Scan for the cell matching the given text and deliver its [x, y] coordinate at center. 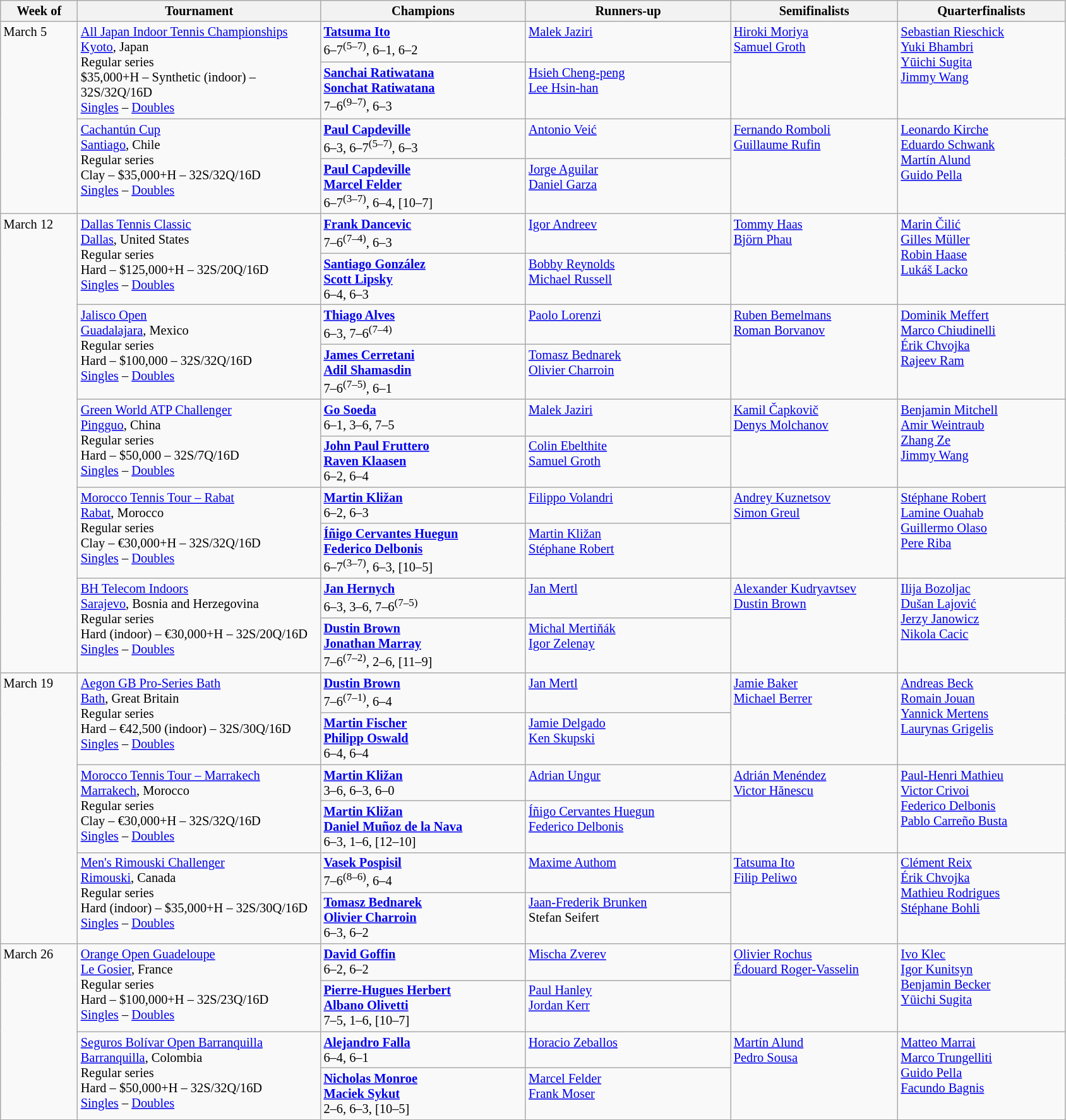
Marin Čilić Gilles Müller Robin Haase Lukáš Lacko [981, 259]
Matteo Marrai Marco Trungelliti Guido Pella Facundo Bagnis [981, 1076]
March 5 [39, 117]
Íñigo Cervantes Huegun Federico Delbonis [628, 826]
Andrey Kuznetsov Simon Greul [815, 533]
Nicholas Monroe Maciek Sykut2–6, 6–3, [10–5] [423, 1093]
Ruben Bemelmans Roman Borvanov [815, 352]
Ilija Bozoljac Dušan Lajović Jerzy Janowicz Nikola Cacic [981, 626]
March 26 [39, 1032]
Green World ATP Challenger Pingguo, ChinaRegular seriesHard – $50,000 – 32S/7Q/16DSingles – Doubles [200, 443]
Dustin Brown7–6(7–1), 6–4 [423, 693]
Go Soeda6–1, 3–6, 7–5 [423, 417]
Cachantún Cup Santiago, ChileRegular seriesClay – $35,000+H – 32S/32Q/16DSingles – Doubles [200, 166]
Martín Alund Pedro Sousa [815, 1076]
Dallas Tennis ClassicDallas, United StatesRegular seriesHard – $125,000+H – 32S/20Q/16DSingles – Doubles [200, 259]
Paul-Henri Mathieu Victor Crivoi Federico Delbonis Pablo Carreño Busta [981, 808]
Jamie Baker Michael Berrer [815, 718]
Quarterfinalists [981, 11]
Jan Hernych6–3, 3–6, 7–6(7–5) [423, 599]
Marcel Felder Frank Moser [628, 1093]
All Japan Indoor Tennis Championships Kyoto, JapanRegular series$35,000+H – Synthetic (indoor) – 32S/32Q/16DSingles – Doubles [200, 70]
Antonio Veić [628, 139]
Kamil Čapkovič Denys Molchanov [815, 443]
Martin Kližan Daniel Muñoz de la Nava6–3, 1–6, [12–10] [423, 826]
David Goffin6–2, 6–2 [423, 962]
Adrian Ungur [628, 783]
Seguros Bolívar Open Barranquilla Barranquilla, ColombiaRegular seriesHard – $50,000+H – 32S/32Q/16DSingles – Doubles [200, 1076]
Vasek Pospisil7–6(8–6), 6–4 [423, 873]
Olivier Rochus Édouard Roger-Vasselin [815, 987]
Andreas Beck Romain Jouan Yannick Mertens Laurynas Grigelis [981, 718]
Jamie Delgado Ken Skupski [628, 739]
Tournament [200, 11]
Martin Fischer Philipp Oswald6–4, 6–4 [423, 739]
Frank Dancevic7–6(7–4), 6–3 [423, 234]
Pierre-Hugues Herbert Albano Olivetti7–5, 1–6, [10–7] [423, 1006]
Sebastian Rieschick Yuki Bhambri Yūichi Sugita Jimmy Wang [981, 70]
Hsieh Cheng-peng Lee Hsin-han [628, 91]
March 19 [39, 808]
Martin Kližan Stéphane Robert [628, 551]
Men's Rimouski Challenger Rimouski, CanadaRegular seriesHard (indoor) – $35,000+H – 32S/30Q/16DSingles – Doubles [200, 898]
Alexander Kudryavtsev Dustin Brown [815, 626]
Leonardo Kirche Eduardo Schwank Martín Alund Guido Pella [981, 166]
BH Telecom Indoors Sarajevo, Bosnia and HerzegovinaRegular seriesHard (indoor) – €30,000+H – 32S/20Q/16DSingles – Doubles [200, 626]
Mischa Zverev [628, 962]
Paul Capdeville6–3, 6–7(5–7), 6–3 [423, 139]
Runners-up [628, 11]
Paolo Lorenzi [628, 325]
Tomasz Bednarek Olivier Charroin6–3, 6–2 [423, 918]
Aegon GB Pro-Series Bath Bath, Great BritainRegular seriesHard – €42,500 (indoor) – 32S/30Q/16DSingles – Doubles [200, 718]
Morocco Tennis Tour – Marrakech Marrakech, MoroccoRegular seriesClay – €30,000+H – 32S/32Q/16DSingles – Doubles [200, 808]
James Cerretani Adil Shamasdin7–6(7–5), 6–1 [423, 371]
Benjamin Mitchell Amir Weintraub Zhang Ze Jimmy Wang [981, 443]
Morocco Tennis Tour – Rabat Rabat, MoroccoRegular seriesClay – €30,000+H – 32S/32Q/16DSingles – Doubles [200, 533]
Clément Reix Érik Chvojka Mathieu Rodrigues Stéphane Bohli [981, 898]
Bobby Reynolds Michael Russell [628, 279]
Filippo Volandri [628, 505]
Adrián Menéndez Victor Hănescu [815, 808]
Íñigo Cervantes Huegun Federico Delbonis6–7(3–7), 6–3, [10–5] [423, 551]
Paul Hanley Jordan Kerr [628, 1006]
Thiago Alves6–3, 7–6(7–4) [423, 325]
Week of [39, 11]
Ivo Klec Igor Kunitsyn Benjamin Becker Yūichi Sugita [981, 987]
Michal Mertiňák Igor Zelenay [628, 645]
John Paul Fruttero Raven Klaasen6–2, 6–4 [423, 462]
Jalisco Open Guadalajara, MexicoRegular seriesHard – $100,000 – 32S/32Q/16DSingles – Doubles [200, 352]
Sanchai Ratiwatana Sonchat Ratiwatana7–6(9–7), 6–3 [423, 91]
Martin Kližan3–6, 6–3, 6–0 [423, 783]
Maxime Authom [628, 873]
Semifinalists [815, 11]
Jorge Aguilar Daniel Garza [628, 186]
Igor Andreev [628, 234]
Tatsuma Ito6–7(5–7), 6–1, 6–2 [423, 42]
Champions [423, 11]
Stéphane Robert Lamine Ouahab Guillermo Olaso Pere Riba [981, 533]
Dominik Meffert Marco Chiudinelli Érik Chvojka Rajeev Ram [981, 352]
Dustin Brown Jonathan Marray7–6(7–2), 2–6, [11–9] [423, 645]
Paul Capdeville Marcel Felder6–7(3–7), 6–4, [10–7] [423, 186]
Hiroki Moriya Samuel Groth [815, 70]
Fernando Romboli Guillaume Rufin [815, 166]
Alejandro Falla6–4, 6–1 [423, 1050]
March 12 [39, 443]
Jaan-Frederik Brunken Stefan Seifert [628, 918]
Tatsuma Ito Filip Peliwo [815, 898]
Orange Open Guadeloupe Le Gosier, FranceRegular seriesHard – $100,000+H – 32S/23Q/16DSingles – Doubles [200, 987]
Martin Kližan6–2, 6–3 [423, 505]
Santiago González Scott Lipsky6–4, 6–3 [423, 279]
Colin Ebelthite Samuel Groth [628, 462]
Tommy Haas Björn Phau [815, 259]
Horacio Zeballos [628, 1050]
Tomasz Bednarek Olivier Charroin [628, 371]
